Scan for the cell matching the given text and deliver its [x, y] coordinate at center. 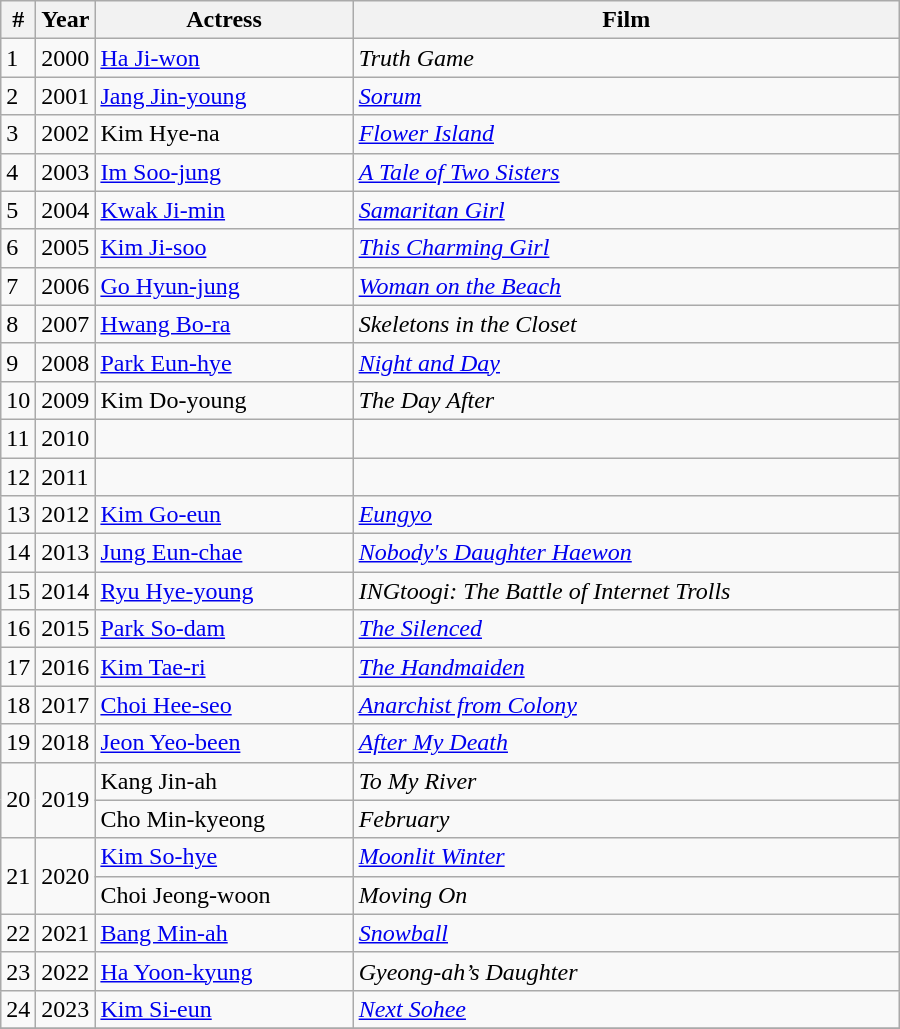
The Silenced [626, 629]
Actress [224, 20]
2001 [66, 96]
24 [18, 1009]
Truth Game [626, 58]
13 [18, 515]
2012 [66, 515]
Samaritan Girl [626, 210]
Moving On [626, 895]
Snowball [626, 933]
18 [18, 705]
2014 [66, 591]
21 [18, 876]
17 [18, 667]
10 [18, 400]
2019 [66, 800]
Flower Island [626, 134]
Jung Eun-chae [224, 553]
Kim Do-young [224, 400]
Next Sohee [626, 1009]
2015 [66, 629]
1 [18, 58]
INGtoogi: The Battle of Internet Trolls [626, 591]
14 [18, 553]
After My Death [626, 743]
Ryu Hye-young [224, 591]
Kwak Ji-min [224, 210]
2010 [66, 438]
Jeon Yeo-been [224, 743]
12 [18, 477]
Choi Hee-seo [224, 705]
Kim So-hye [224, 857]
2023 [66, 1009]
2011 [66, 477]
Sorum [626, 96]
22 [18, 933]
Year [66, 20]
8 [18, 324]
February [626, 819]
2007 [66, 324]
Cho Min-kyeong [224, 819]
Bang Min-ah [224, 933]
Choi Jeong-woon [224, 895]
7 [18, 286]
Kim Go-eun [224, 515]
23 [18, 971]
Kim Tae-ri [224, 667]
3 [18, 134]
Park Eun-hye [224, 362]
Ha Yoon-kyung [224, 971]
4 [18, 172]
2022 [66, 971]
2013 [66, 553]
16 [18, 629]
Night and Day [626, 362]
This Charming Girl [626, 248]
Woman on the Beach [626, 286]
2000 [66, 58]
Nobody's Daughter Haewon [626, 553]
2017 [66, 705]
A Tale of Two Sisters [626, 172]
The Handmaiden [626, 667]
2018 [66, 743]
Skeletons in the Closet [626, 324]
Kim Ji-soo [224, 248]
9 [18, 362]
2020 [66, 876]
2008 [66, 362]
Im Soo-jung [224, 172]
19 [18, 743]
2009 [66, 400]
Eungyo [626, 515]
20 [18, 800]
Film [626, 20]
2 [18, 96]
To My River [626, 781]
Jang Jin-young [224, 96]
11 [18, 438]
Kim Hye-na [224, 134]
Hwang Bo-ra [224, 324]
Anarchist from Colony [626, 705]
5 [18, 210]
Ha Ji-won [224, 58]
Park So-dam [224, 629]
Kim Si-eun [224, 1009]
Kang Jin-ah [224, 781]
2003 [66, 172]
6 [18, 248]
The Day After [626, 400]
Go Hyun-jung [224, 286]
2021 [66, 933]
2016 [66, 667]
# [18, 20]
15 [18, 591]
2006 [66, 286]
2004 [66, 210]
2002 [66, 134]
Moonlit Winter [626, 857]
Gyeong-ah’s Daughter [626, 971]
2005 [66, 248]
